Find where the given text appears and provide that cell's center as (x, y) coordinate. 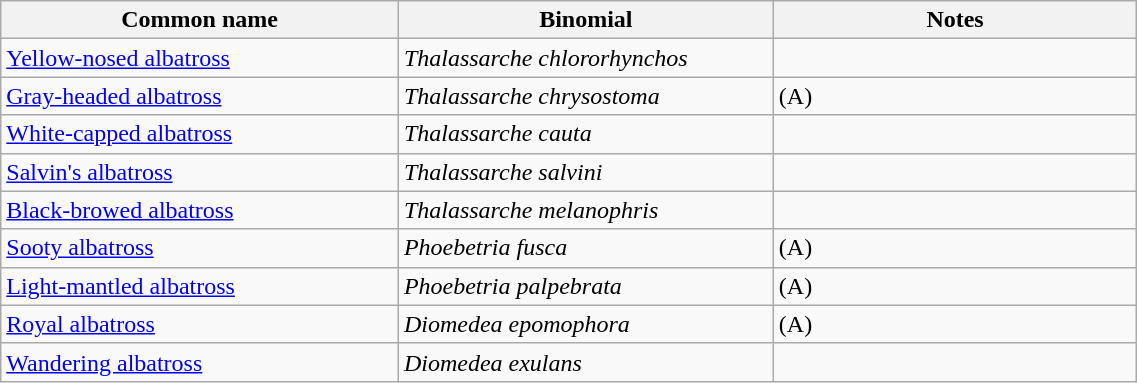
White-capped albatross (200, 134)
Wandering albatross (200, 362)
Royal albatross (200, 324)
Thalassarche cauta (586, 134)
Binomial (586, 20)
Light-mantled albatross (200, 286)
Yellow-nosed albatross (200, 58)
Sooty albatross (200, 248)
Thalassarche melanophris (586, 210)
Salvin's albatross (200, 172)
Black-browed albatross (200, 210)
Thalassarche chlororhynchos (586, 58)
Notes (955, 20)
Thalassarche salvini (586, 172)
Diomedea exulans (586, 362)
Thalassarche chrysostoma (586, 96)
Phoebetria palpebrata (586, 286)
Phoebetria fusca (586, 248)
Gray-headed albatross (200, 96)
Common name (200, 20)
Diomedea epomophora (586, 324)
